Determine the [X, Y] coordinate at the center of the cell enclosing the given text.  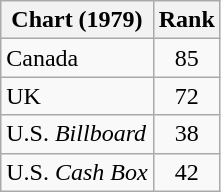
Canada [77, 58]
Rank [186, 20]
U.S. Cash Box [77, 172]
U.S. Billboard [77, 134]
38 [186, 134]
Chart (1979) [77, 20]
85 [186, 58]
72 [186, 96]
42 [186, 172]
UK [77, 96]
